Provide the (X, Y) coordinate of the cell's center where the given text is located.  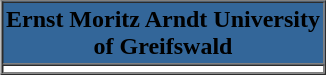
Ernst Moritz Arndt Universityof Greifswald (164, 34)
